Detect which cell encompasses the target text, then output its [x, y] center coordinate. 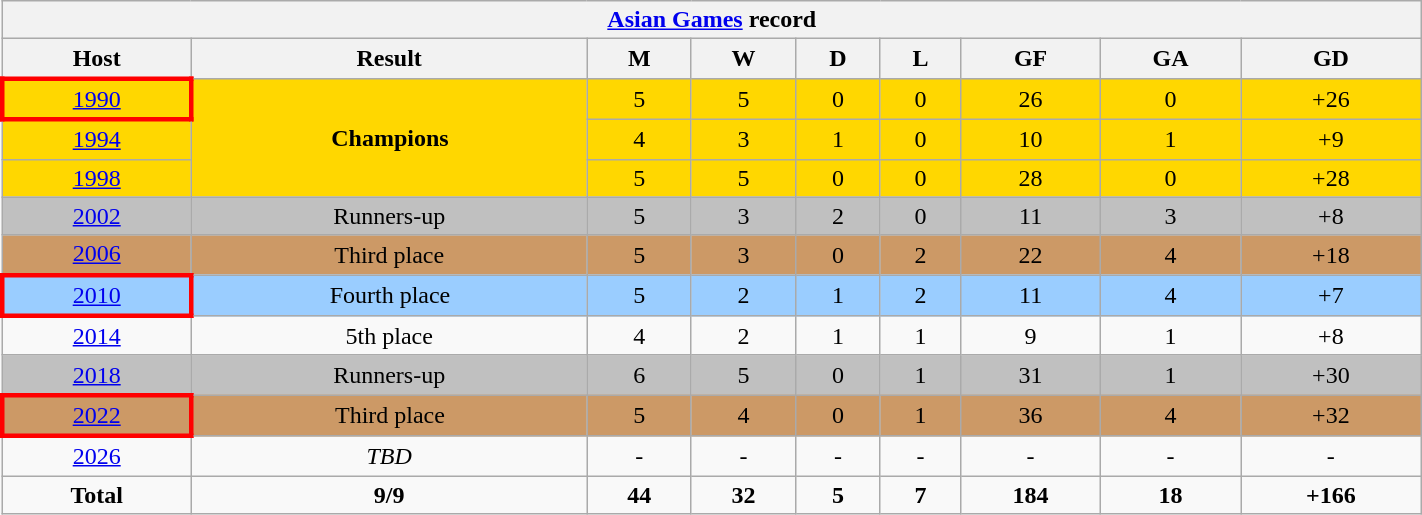
2006 [96, 255]
+166 [1330, 495]
W [743, 59]
1990 [96, 98]
+18 [1330, 255]
32 [743, 495]
+28 [1330, 178]
M [639, 59]
L [920, 59]
26 [1031, 98]
2018 [96, 375]
10 [1031, 139]
2014 [96, 336]
22 [1031, 255]
6 [639, 375]
28 [1031, 178]
18 [1171, 495]
TBD [389, 456]
1998 [96, 178]
+7 [1330, 296]
9 [1031, 336]
184 [1031, 495]
2010 [96, 296]
GF [1031, 59]
Fourth place [389, 296]
Host [96, 59]
7 [920, 495]
Asian Games record [712, 20]
+30 [1330, 375]
D [838, 59]
+9 [1330, 139]
9/9 [389, 495]
36 [1031, 416]
GA [1171, 59]
Result [389, 59]
2022 [96, 416]
2002 [96, 216]
31 [1031, 375]
GD [1330, 59]
2026 [96, 456]
+32 [1330, 416]
Total [96, 495]
1994 [96, 139]
+26 [1330, 98]
44 [639, 495]
5th place [389, 336]
Champions [389, 138]
